Extract the [x, y] coordinate from the center of the cell holding the provided text.  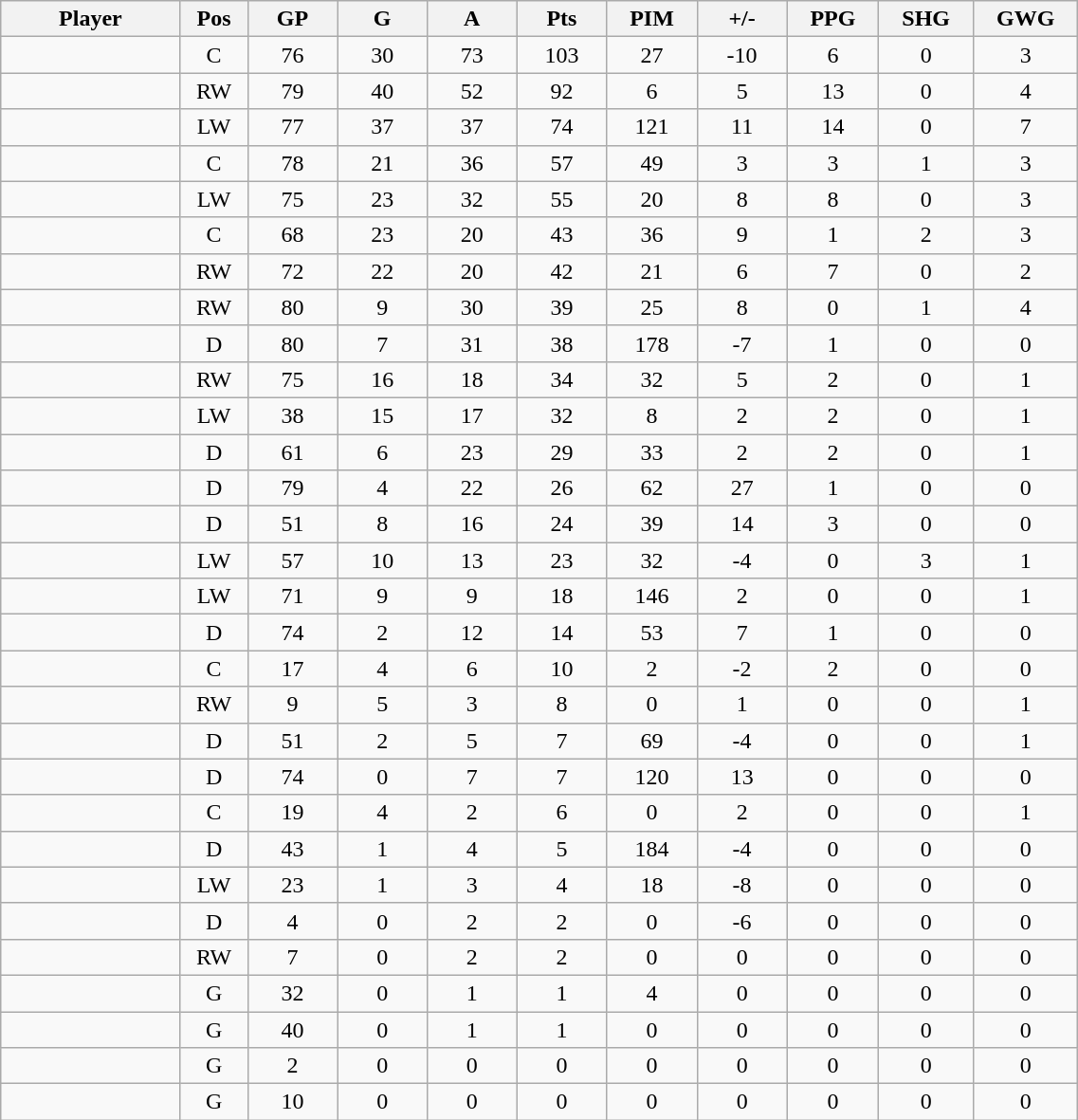
-10 [741, 55]
68 [292, 235]
31 [472, 343]
92 [561, 91]
Player [91, 19]
12 [472, 633]
SHG [926, 19]
PPG [832, 19]
GWG [1025, 19]
42 [561, 271]
49 [652, 163]
72 [292, 271]
15 [383, 415]
24 [561, 524]
-8 [741, 885]
55 [561, 199]
+/- [741, 19]
69 [652, 741]
52 [472, 91]
62 [652, 488]
PIM [652, 19]
53 [652, 633]
-2 [741, 669]
GP [292, 19]
33 [652, 452]
71 [292, 597]
19 [292, 813]
26 [561, 488]
-6 [741, 921]
78 [292, 163]
77 [292, 127]
76 [292, 55]
29 [561, 452]
178 [652, 343]
120 [652, 777]
25 [652, 307]
Pos [214, 19]
61 [292, 452]
73 [472, 55]
A [472, 19]
146 [652, 597]
103 [561, 55]
11 [741, 127]
-7 [741, 343]
Pts [561, 19]
34 [561, 379]
184 [652, 849]
121 [652, 127]
